Locate the cell with the specified text and output its [x, y] center coordinate. 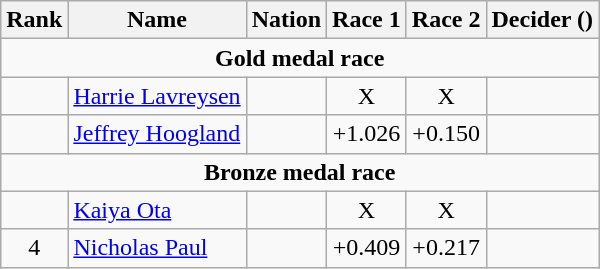
Nicholas Paul [157, 248]
Name [157, 20]
+1.026 [367, 134]
Decider () [542, 20]
+0.409 [367, 248]
Race 1 [367, 20]
Gold medal race [300, 58]
Race 2 [446, 20]
Jeffrey Hoogland [157, 134]
+0.150 [446, 134]
Kaiya Ota [157, 210]
Bronze medal race [300, 172]
Nation [286, 20]
4 [34, 248]
Harrie Lavreysen [157, 96]
Rank [34, 20]
+0.217 [446, 248]
